Find where the given text appears and provide that cell's center as [x, y] coordinate. 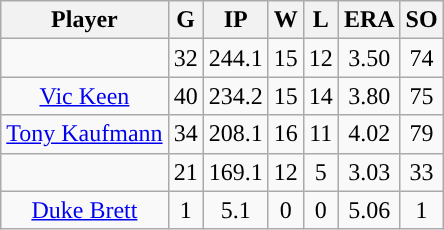
3.03 [369, 172]
G [186, 20]
79 [422, 134]
4.02 [369, 134]
234.2 [236, 96]
33 [422, 172]
5 [320, 172]
Tony Kaufmann [84, 134]
Duke Brett [84, 210]
16 [286, 134]
L [320, 20]
34 [186, 134]
IP [236, 20]
32 [186, 58]
ERA [369, 20]
14 [320, 96]
3.50 [369, 58]
21 [186, 172]
W [286, 20]
11 [320, 134]
5.1 [236, 210]
40 [186, 96]
208.1 [236, 134]
75 [422, 96]
Vic Keen [84, 96]
169.1 [236, 172]
Player [84, 20]
74 [422, 58]
SO [422, 20]
244.1 [236, 58]
5.06 [369, 210]
3.80 [369, 96]
